Return [x, y] of the center of cell containing provided text 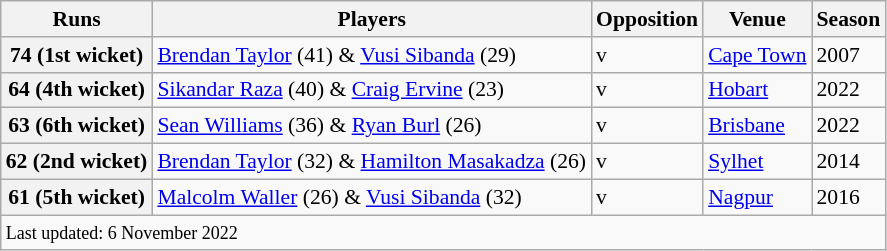
74 (1st wicket) [77, 55]
61 (5th wicket) [77, 197]
Season [849, 19]
Runs [77, 19]
2007 [849, 55]
Sylhet [757, 162]
Venue [757, 19]
Sikandar Raza (40) & Craig Ervine (23) [372, 90]
Brendan Taylor (32) & Hamilton Masakadza (26) [372, 162]
Opposition [647, 19]
Nagpur [757, 197]
Last updated: 6 November 2022 [443, 233]
64 (4th wicket) [77, 90]
2014 [849, 162]
62 (2nd wicket) [77, 162]
63 (6th wicket) [77, 126]
Sean Williams (36) & Ryan Burl (26) [372, 126]
Cape Town [757, 55]
Brendan Taylor (41) & Vusi Sibanda (29) [372, 55]
Players [372, 19]
Hobart [757, 90]
2016 [849, 197]
Brisbane [757, 126]
Malcolm Waller (26) & Vusi Sibanda (32) [372, 197]
